Return (x, y) of the center of cell containing provided text 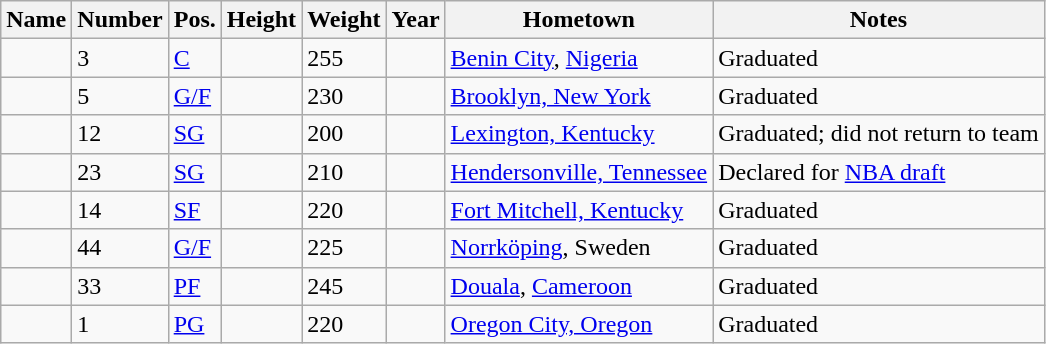
Lexington, Kentucky (579, 134)
255 (344, 58)
Hometown (579, 20)
Name (36, 20)
23 (120, 172)
44 (120, 248)
3 (120, 58)
1 (120, 324)
Number (120, 20)
Fort Mitchell, Kentucky (579, 210)
5 (120, 96)
PG (194, 324)
245 (344, 286)
Height (261, 20)
PF (194, 286)
210 (344, 172)
14 (120, 210)
Norrköping, Sweden (579, 248)
Douala, Cameroon (579, 286)
Year (416, 20)
230 (344, 96)
Pos. (194, 20)
SF (194, 210)
Weight (344, 20)
Brooklyn, New York (579, 96)
Oregon City, Oregon (579, 324)
Declared for NBA draft (879, 172)
Graduated; did not return to team (879, 134)
C (194, 58)
Benin City, Nigeria (579, 58)
12 (120, 134)
Notes (879, 20)
33 (120, 286)
225 (344, 248)
200 (344, 134)
Hendersonville, Tennessee (579, 172)
